Capture the cell that displays the provided text and extract its [x, y] central coordinate. 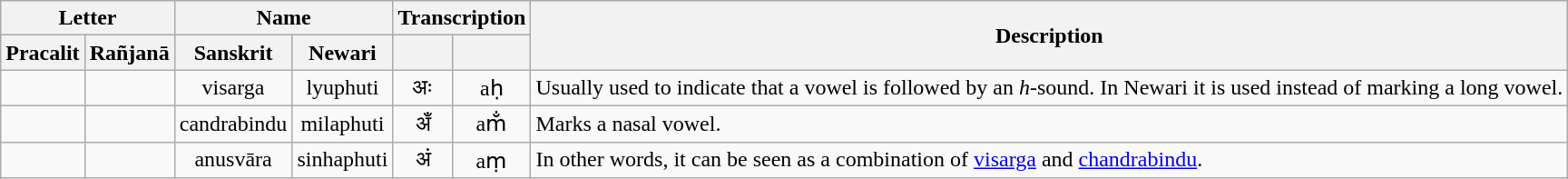
aḥ [492, 88]
Letter [87, 18]
अं [423, 160]
Marks a nasal vowel. [1049, 124]
Name [283, 18]
Sanskrit [233, 53]
Newari [343, 53]
am̐ [492, 124]
anusvāra [233, 160]
Usually used to indicate that a vowel is followed by an h-sound. In Newari it is used instead of marking a long vowel. [1049, 88]
अँ [423, 124]
candrabindu [233, 124]
In other words, it can be seen as a combination of visarga and chandrabindu. [1049, 160]
lyuphuti [343, 88]
Rañjanā [129, 53]
Pracalit [43, 53]
sinhaphuti [343, 160]
aṃ [492, 160]
visarga [233, 88]
अः [423, 88]
Transcription [462, 18]
milaphuti [343, 124]
Description [1049, 35]
